From the cell containing the given text, extract its center point as [x, y] coordinate. 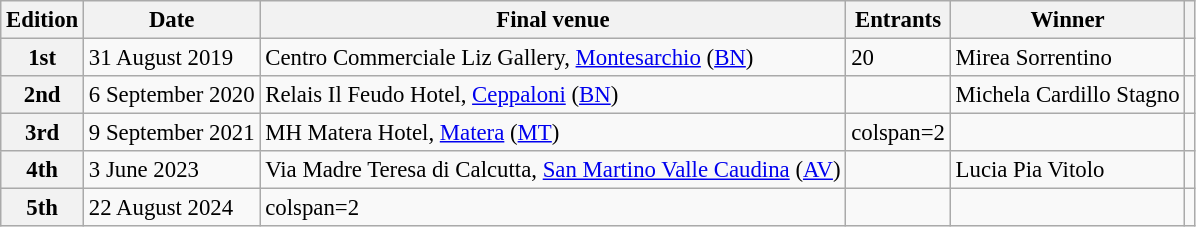
Relais Il Feudo Hotel, Ceppaloni (BN) [553, 95]
20 [898, 58]
6 September 2020 [172, 95]
Lucia Pia Vitolo [1068, 170]
31 August 2019 [172, 58]
Date [172, 20]
5th [42, 208]
MH Matera Hotel, Matera (MT) [553, 133]
2nd [42, 95]
Michela Cardillo Stagno [1068, 95]
4th [42, 170]
3rd [42, 133]
Entrants [898, 20]
9 September 2021 [172, 133]
22 August 2024 [172, 208]
Edition [42, 20]
Via Madre Teresa di Calcutta, San Martino Valle Caudina (AV) [553, 170]
Final venue [553, 20]
1st [42, 58]
Centro Commerciale Liz Gallery, Montesarchio (BN) [553, 58]
3 June 2023 [172, 170]
Mirea Sorrentino [1068, 58]
Winner [1068, 20]
